Return the (x, y) coordinate for the center point of the cell that contains the specified text.  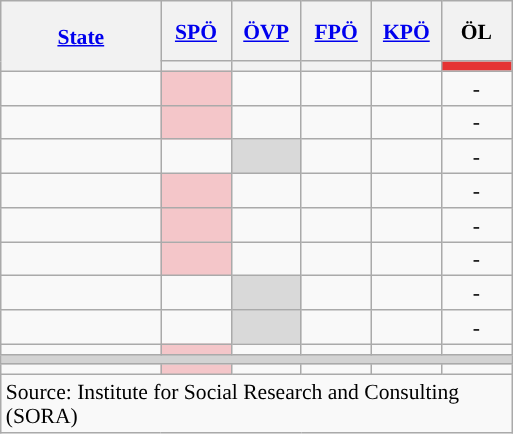
ÖL (476, 31)
SPÖ (196, 31)
State (81, 36)
FPÖ (336, 31)
ÖVP (266, 31)
Source: Institute for Social Research and Consulting (SORA) (256, 404)
KPÖ (406, 31)
